From the cell containing the given text, extract its center point as [x, y] coordinate. 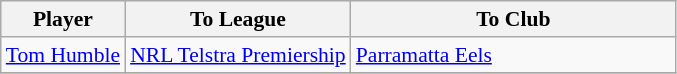
Player [63, 19]
NRL Telstra Premiership [238, 55]
To Club [514, 19]
Parramatta Eels [514, 55]
To League [238, 19]
Tom Humble [63, 55]
